Output the [X, Y] coordinate of the center of the cell containing the given text.  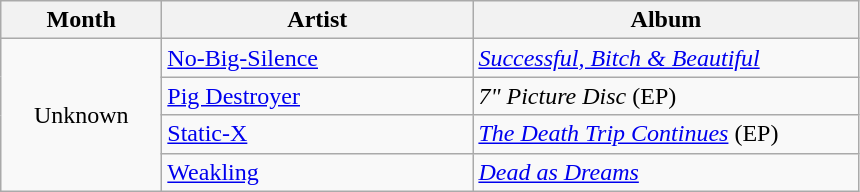
Dead as Dreams [666, 172]
Album [666, 20]
7" Picture Disc (EP) [666, 96]
The Death Trip Continues (EP) [666, 134]
No-Big-Silence [318, 58]
Pig Destroyer [318, 96]
Weakling [318, 172]
Static-X [318, 134]
Month [82, 20]
Artist [318, 20]
Successful, Bitch & Beautiful [666, 58]
Unknown [82, 115]
